From the cell containing the given text, extract its center point as [x, y] coordinate. 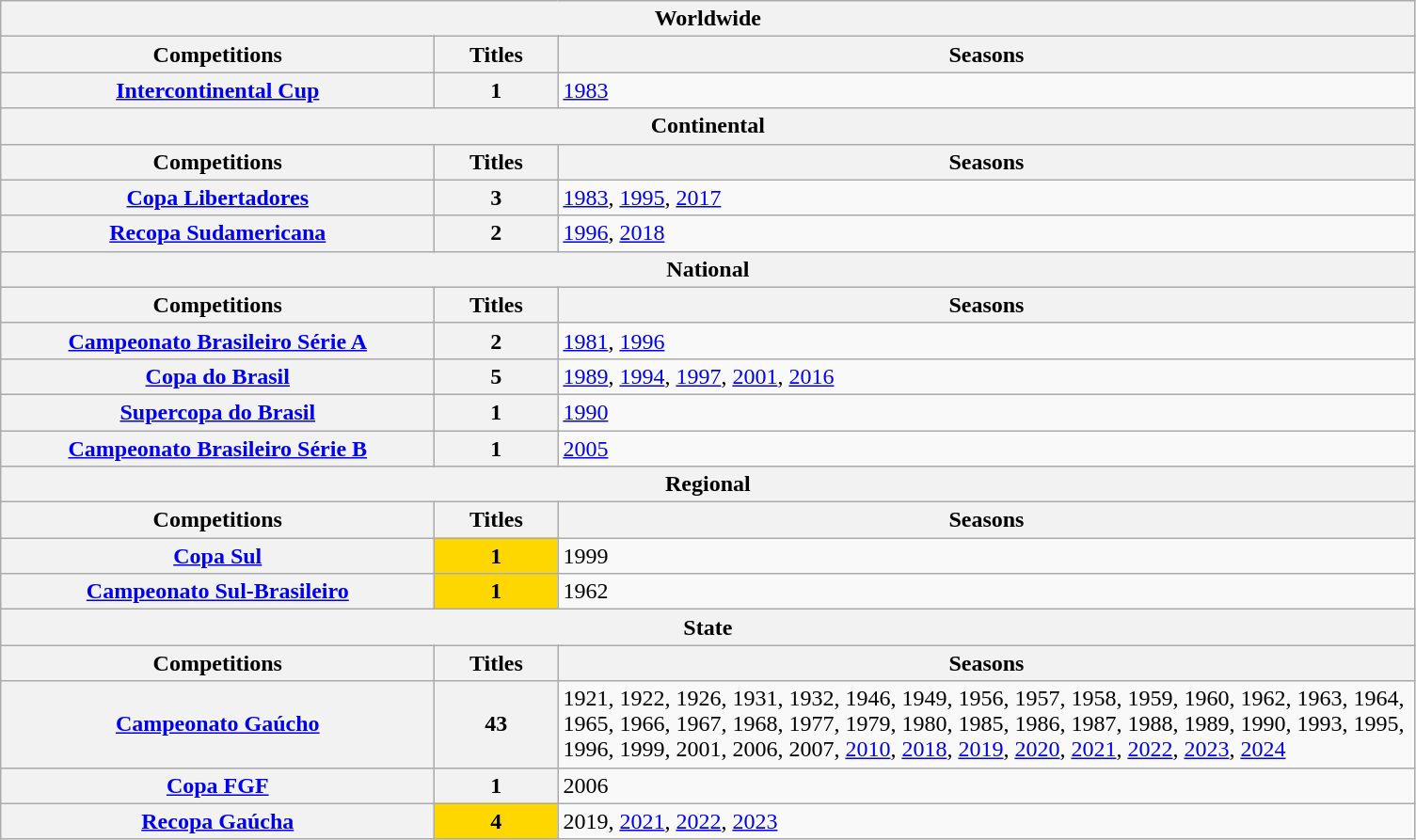
Regional [708, 484]
4 [497, 821]
Copa FGF [218, 785]
Continental [708, 126]
2006 [986, 785]
1996, 2018 [986, 233]
1990 [986, 412]
1989, 1994, 1997, 2001, 2016 [986, 376]
Copa Libertadores [218, 198]
Recopa Gaúcha [218, 821]
Campeonato Sul-Brasileiro [218, 592]
Copa do Brasil [218, 376]
3 [497, 198]
Supercopa do Brasil [218, 412]
Intercontinental Cup [218, 90]
Campeonato Gaúcho [218, 724]
2005 [986, 449]
2019, 2021, 2022, 2023 [986, 821]
State [708, 627]
Campeonato Brasileiro Série B [218, 449]
5 [497, 376]
1962 [986, 592]
National [708, 269]
1983 [986, 90]
Worldwide [708, 19]
Campeonato Brasileiro Série A [218, 341]
1981, 1996 [986, 341]
Copa Sul [218, 556]
1999 [986, 556]
1983, 1995, 2017 [986, 198]
43 [497, 724]
Recopa Sudamericana [218, 233]
